Scan for the cell matching the given text and deliver its (x, y) coordinate at center. 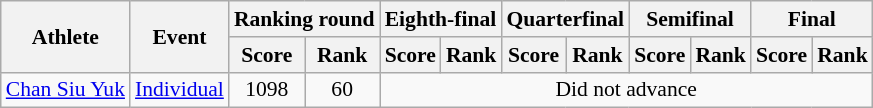
Semifinal (690, 19)
Athlete (66, 36)
Individual (180, 90)
Chan Siu Yuk (66, 90)
Eighth-final (441, 19)
Quarterfinal (565, 19)
Final (812, 19)
Did not advance (626, 90)
Event (180, 36)
Ranking round (304, 19)
60 (342, 90)
1098 (267, 90)
